Pinpoint the cell where the given text exists, returning its (X, Y) midpoint coordinate. 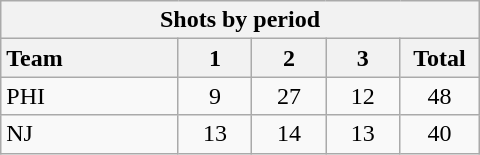
12 (363, 96)
40 (440, 134)
27 (289, 96)
1 (215, 58)
9 (215, 96)
2 (289, 58)
Team (90, 58)
14 (289, 134)
Total (440, 58)
3 (363, 58)
Shots by period (240, 20)
48 (440, 96)
NJ (90, 134)
PHI (90, 96)
